Extract the (X, Y) coordinate from the center of the cell holding the provided text.  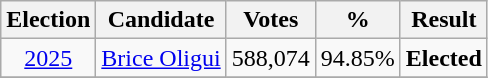
Candidate (161, 20)
Brice Oligui (161, 58)
Elected (444, 58)
Result (444, 20)
94.85% (358, 58)
588,074 (270, 58)
Votes (270, 20)
% (358, 20)
Election (48, 20)
2025 (48, 58)
